Search for the cell housing the specified text and yield its (X, Y) center coordinate. 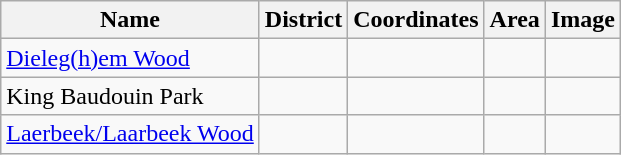
Laerbeek/Laarbeek Wood (130, 134)
King Baudouin Park (130, 96)
District (303, 20)
Coordinates (416, 20)
Name (130, 20)
Dieleg(h)em Wood (130, 58)
Area (514, 20)
Image (582, 20)
